Find where the given text appears and provide that cell's center as (x, y) coordinate. 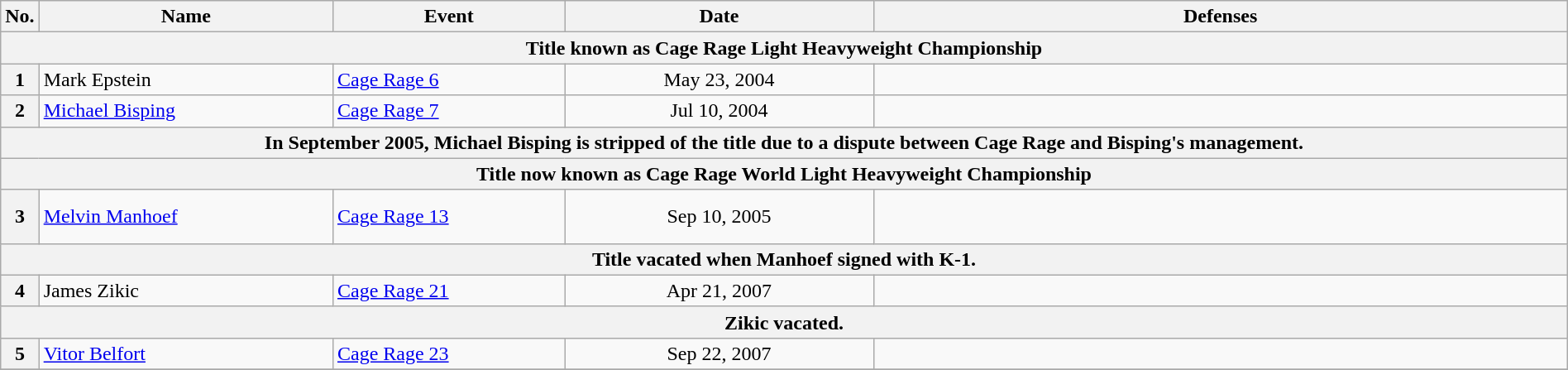
Apr 21, 2007 (719, 291)
Sep 22, 2007 (719, 353)
Cage Rage 13 (448, 217)
3 (20, 217)
Mark Epstein (185, 79)
5 (20, 353)
Title known as Cage Rage Light Heavyweight Championship (784, 48)
Cage Rage 21 (448, 291)
Name (185, 17)
2 (20, 111)
Michael Bisping (185, 111)
1 (20, 79)
Cage Rage 23 (448, 353)
Cage Rage 7 (448, 111)
Title now known as Cage Rage World Light Heavyweight Championship (784, 174)
May 23, 2004 (719, 79)
Jul 10, 2004 (719, 111)
James Zikic (185, 291)
Melvin Manhoef (185, 217)
Vitor Belfort (185, 353)
Defenses (1221, 17)
Date (719, 17)
No. (20, 17)
Cage Rage 6 (448, 79)
Event (448, 17)
4 (20, 291)
Zikic vacated. (784, 322)
In September 2005, Michael Bisping is stripped of the title due to a dispute between Cage Rage and Bisping's management. (784, 142)
Title vacated when Manhoef signed with K-1. (784, 259)
Sep 10, 2005 (719, 217)
